Provide the (x, y) coordinate of the cell's center where the given text is located.  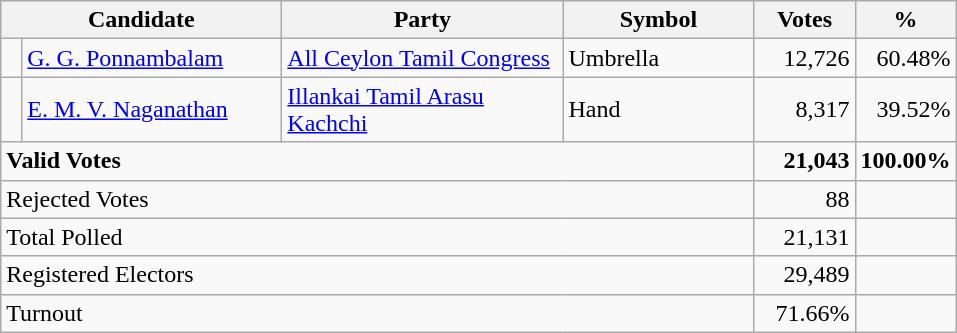
29,489 (804, 275)
Hand (658, 110)
Symbol (658, 20)
Rejected Votes (378, 199)
8,317 (804, 110)
Umbrella (658, 58)
G. G. Ponnambalam (152, 58)
21,131 (804, 237)
71.66% (804, 313)
39.52% (906, 110)
Valid Votes (378, 161)
12,726 (804, 58)
% (906, 20)
100.00% (906, 161)
Registered Electors (378, 275)
All Ceylon Tamil Congress (422, 58)
Candidate (142, 20)
Total Polled (378, 237)
60.48% (906, 58)
Turnout (378, 313)
Party (422, 20)
E. M. V. Naganathan (152, 110)
21,043 (804, 161)
Illankai Tamil Arasu Kachchi (422, 110)
88 (804, 199)
Votes (804, 20)
